Return (X, Y) of the center of cell containing provided text 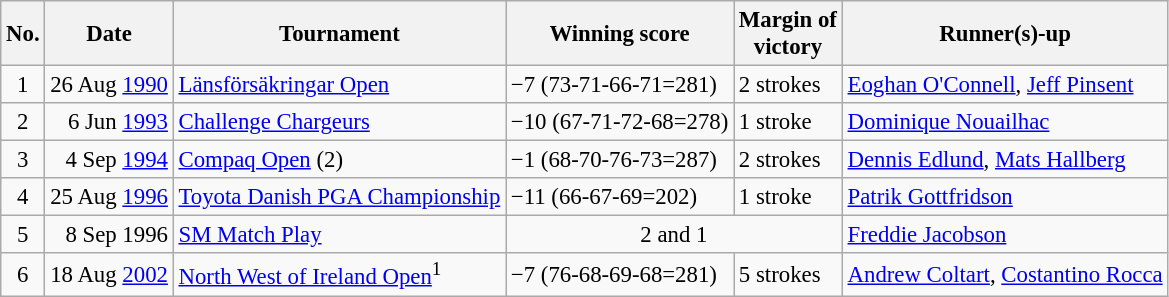
Runner(s)-up (1005, 34)
8 Sep 1996 (109, 235)
Tournament (339, 34)
4 Sep 1994 (109, 160)
Winning score (620, 34)
4 (23, 197)
5 strokes (788, 275)
Compaq Open (2) (339, 160)
Date (109, 34)
Eoghan O'Connell, Jeff Pinsent (1005, 85)
No. (23, 34)
−7 (76-68-69-68=281) (620, 275)
North West of Ireland Open1 (339, 275)
6 Jun 1993 (109, 122)
−11 (66-67-69=202) (620, 197)
26 Aug 1990 (109, 85)
2 (23, 122)
25 Aug 1996 (109, 197)
Margin ofvictory (788, 34)
3 (23, 160)
6 (23, 275)
18 Aug 2002 (109, 275)
−1 (68-70-76-73=287) (620, 160)
Patrik Gottfridson (1005, 197)
1 (23, 85)
Challenge Chargeurs (339, 122)
Dennis Edlund, Mats Hallberg (1005, 160)
Länsförsäkringar Open (339, 85)
Freddie Jacobson (1005, 235)
Andrew Coltart, Costantino Rocca (1005, 275)
SM Match Play (339, 235)
Dominique Nouailhac (1005, 122)
2 and 1 (674, 235)
−7 (73-71-66-71=281) (620, 85)
5 (23, 235)
−10 (67-71-72-68=278) (620, 122)
Toyota Danish PGA Championship (339, 197)
